Provide the (X, Y) coordinate of the cell's center where the given text is located.  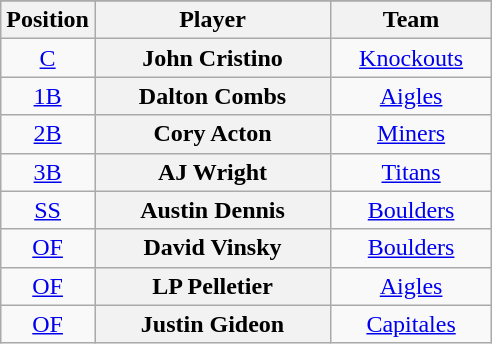
Dalton Combs (212, 96)
Player (212, 20)
Knockouts (412, 58)
Team (412, 20)
AJ Wright (212, 172)
SS (48, 210)
Position (48, 20)
Titans (412, 172)
David Vinsky (212, 248)
John Cristino (212, 58)
Austin Dennis (212, 210)
C (48, 58)
LP Pelletier (212, 286)
1B (48, 96)
Miners (412, 134)
2B (48, 134)
3B (48, 172)
Capitales (412, 324)
Justin Gideon (212, 324)
Cory Acton (212, 134)
